Capture the cell that displays the provided text and extract its (X, Y) central coordinate. 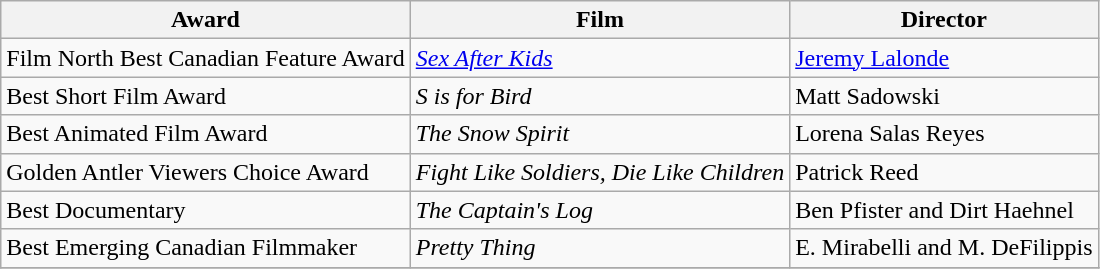
Award (206, 20)
S is for Bird (600, 96)
Jeremy Lalonde (944, 58)
Lorena Salas Reyes (944, 134)
The Snow Spirit (600, 134)
The Captain's Log (600, 210)
Sex After Kids (600, 58)
Pretty Thing (600, 248)
Director (944, 20)
Best Documentary (206, 210)
Best Animated Film Award (206, 134)
Film (600, 20)
Film North Best Canadian Feature Award (206, 58)
Fight Like Soldiers, Die Like Children (600, 172)
Ben Pfister and Dirt Haehnel (944, 210)
Matt Sadowski (944, 96)
E. Mirabelli and M. DeFilippis (944, 248)
Golden Antler Viewers Choice Award (206, 172)
Best Emerging Canadian Filmmaker (206, 248)
Patrick Reed (944, 172)
Best Short Film Award (206, 96)
